Search for the cell housing the specified text and yield its [X, Y] center coordinate. 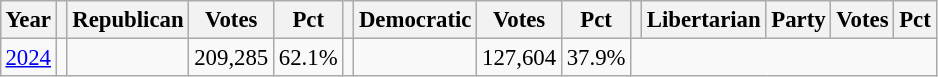
Libertarian [703, 20]
Republican [128, 20]
2024 [28, 57]
Party [798, 20]
209,285 [232, 57]
127,604 [520, 57]
62.1% [308, 57]
37.9% [596, 57]
Year [28, 20]
Democratic [416, 20]
